Scan for the cell matching the given text and deliver its [x, y] coordinate at center. 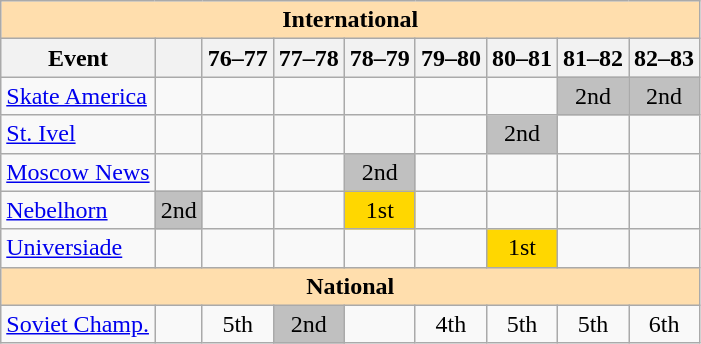
Universiade [78, 248]
International [350, 20]
6th [664, 324]
Moscow News [78, 172]
80–81 [522, 58]
77–78 [308, 58]
82–83 [664, 58]
Event [78, 58]
81–82 [594, 58]
4th [450, 324]
St. Ivel [78, 134]
78–79 [380, 58]
Soviet Champ. [78, 324]
76–77 [238, 58]
79–80 [450, 58]
Skate America [78, 96]
Nebelhorn [78, 210]
National [350, 286]
